From the cell containing the given text, extract its center point as (x, y) coordinate. 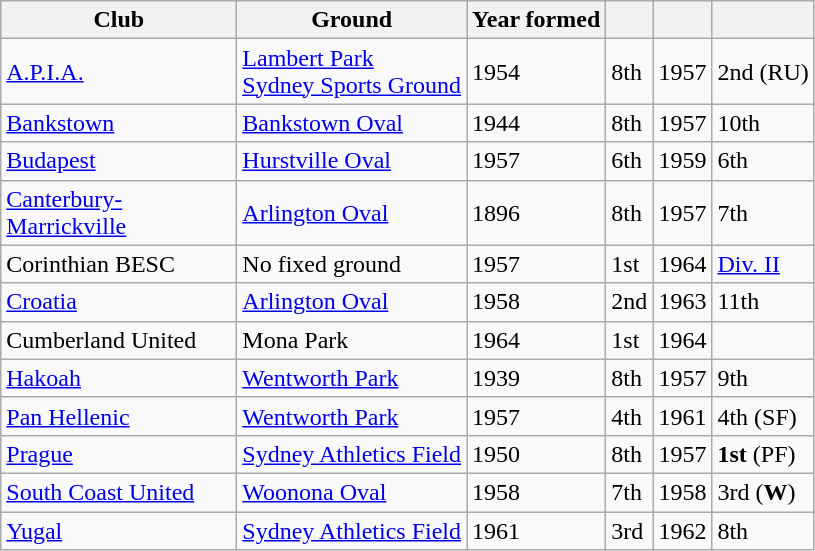
1st (PF) (763, 454)
No fixed ground (352, 264)
Bankstown (119, 123)
Lambert Park Sydney Sports Ground (352, 72)
Mona Park (352, 340)
Woonona Oval (352, 492)
Canterbury-Marrickville (119, 212)
South Coast United (119, 492)
9th (763, 378)
Ground (352, 20)
3rd (W) (763, 492)
Club (119, 20)
1959 (682, 161)
2nd (630, 302)
Year formed (536, 20)
11th (763, 302)
A.P.I.A. (119, 72)
Hurstville Oval (352, 161)
Pan Hellenic (119, 416)
1950 (536, 454)
1896 (536, 212)
2nd (RU) (763, 72)
Cumberland United (119, 340)
4th (SF) (763, 416)
Budapest (119, 161)
3rd (630, 531)
10th (763, 123)
4th (630, 416)
Corinthian BESC (119, 264)
Bankstown Oval (352, 123)
Hakoah (119, 378)
1944 (536, 123)
Div. II (763, 264)
Yugal (119, 531)
1954 (536, 72)
1963 (682, 302)
Prague (119, 454)
Croatia (119, 302)
1962 (682, 531)
1939 (536, 378)
